Determine the [x, y] coordinate at the center of the cell enclosing the given text.  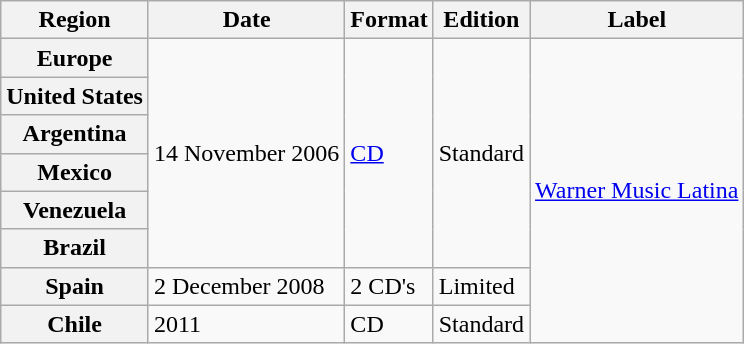
Europe [75, 58]
Region [75, 20]
Brazil [75, 248]
2 December 2008 [246, 286]
14 November 2006 [246, 153]
Date [246, 20]
Venezuela [75, 210]
Warner Music Latina [637, 191]
Chile [75, 324]
Edition [481, 20]
Argentina [75, 134]
2 CD's [389, 286]
Spain [75, 286]
United States [75, 96]
Label [637, 20]
Limited [481, 286]
2011 [246, 324]
Format [389, 20]
Mexico [75, 172]
